Provide the [x, y] coordinate of the cell's center where the given text is located.  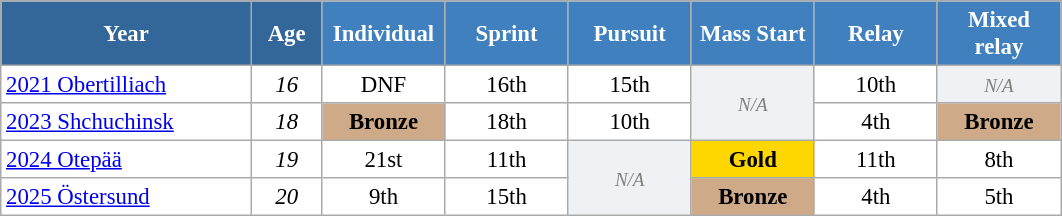
5th [998, 197]
2023 Shchuchinsk [126, 122]
Pursuit [630, 34]
2025 Östersund [126, 197]
16 [286, 85]
Gold [752, 160]
19 [286, 160]
18th [506, 122]
8th [998, 160]
Age [286, 34]
9th [384, 197]
20 [286, 197]
2021 Obertilliach [126, 85]
Relay [876, 34]
Sprint [506, 34]
Year [126, 34]
16th [506, 85]
Individual [384, 34]
2024 Otepää [126, 160]
21st [384, 160]
Mixed relay [998, 34]
Mass Start [752, 34]
18 [286, 122]
DNF [384, 85]
